Pinpoint the cell where the given text exists, returning its [X, Y] midpoint coordinate. 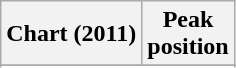
Chart (2011) [72, 34]
Peakposition [188, 34]
